Pinpoint the cell where the given text exists, returning its (X, Y) midpoint coordinate. 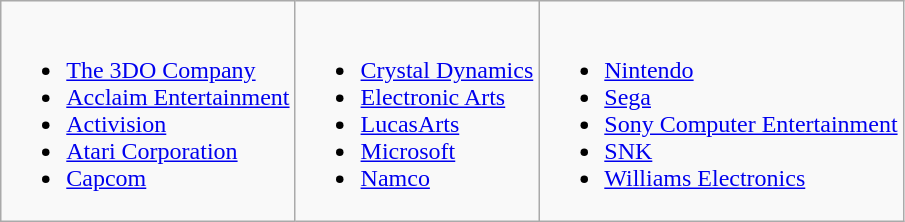
NintendoSegaSony Computer EntertainmentSNKWilliams Electronics (721, 112)
Crystal DynamicsElectronic ArtsLucasArtsMicrosoftNamco (417, 112)
The 3DO CompanyAcclaim EntertainmentActivisionAtari CorporationCapcom (148, 112)
